Find where the given text appears and provide that cell's center as [X, Y] coordinate. 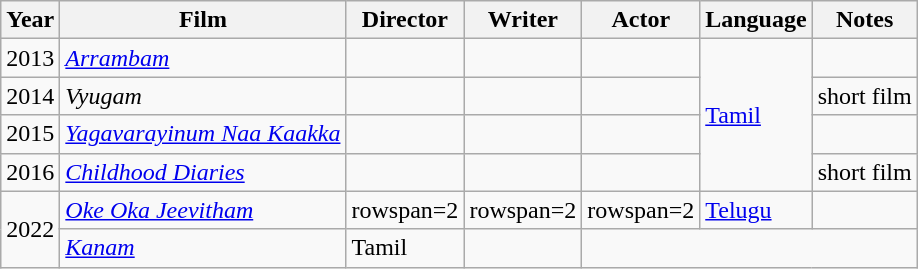
2022 [30, 229]
Kanam [203, 248]
2016 [30, 172]
2013 [30, 58]
Telugu [756, 210]
Film [203, 20]
Vyugam [203, 96]
Notes [864, 20]
2014 [30, 96]
Writer [523, 20]
2015 [30, 134]
Arrambam [203, 58]
Director [405, 20]
Childhood Diaries [203, 172]
Year [30, 20]
Language [756, 20]
Actor [641, 20]
Yagavarayinum Naa Kaakka [203, 134]
Oke Oka Jeevitham [203, 210]
